For the text-containing cell, return its midpoint in (X, Y) coordinate format. 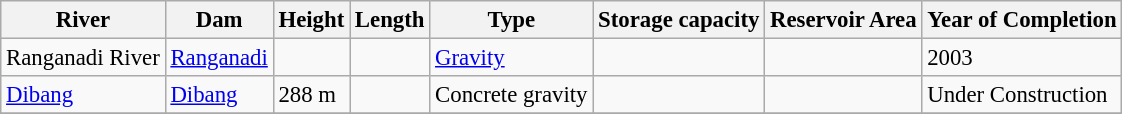
Under Construction (1022, 95)
Ranganadi River (83, 58)
Length (390, 20)
River (83, 20)
Reservoir Area (844, 20)
Dam (219, 20)
Ranganadi (219, 58)
Type (512, 20)
Year of Completion (1022, 20)
Height (311, 20)
Concrete gravity (512, 95)
288 m (311, 95)
2003 (1022, 58)
Storage capacity (679, 20)
Gravity (512, 58)
